Return (X, Y) of the center of cell containing provided text 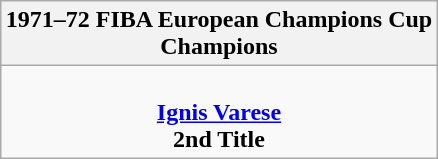
1971–72 FIBA European Champions CupChampions (218, 34)
Ignis Varese 2nd Title (218, 112)
